Pinpoint the cell where the given text exists, returning its (x, y) midpoint coordinate. 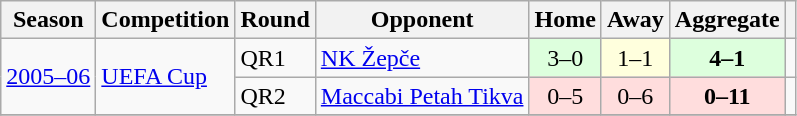
0–11 (727, 96)
Round (275, 20)
2005–06 (48, 77)
QR1 (275, 58)
4–1 (727, 58)
0–6 (635, 96)
Away (635, 20)
0–5 (565, 96)
QR2 (275, 96)
NK Žepče (422, 58)
1–1 (635, 58)
Competition (166, 20)
UEFA Cup (166, 77)
3–0 (565, 58)
Home (565, 20)
Season (48, 20)
Opponent (422, 20)
Aggregate (727, 20)
Maccabi Petah Tikva (422, 96)
